Return [x, y] of the center of cell containing provided text 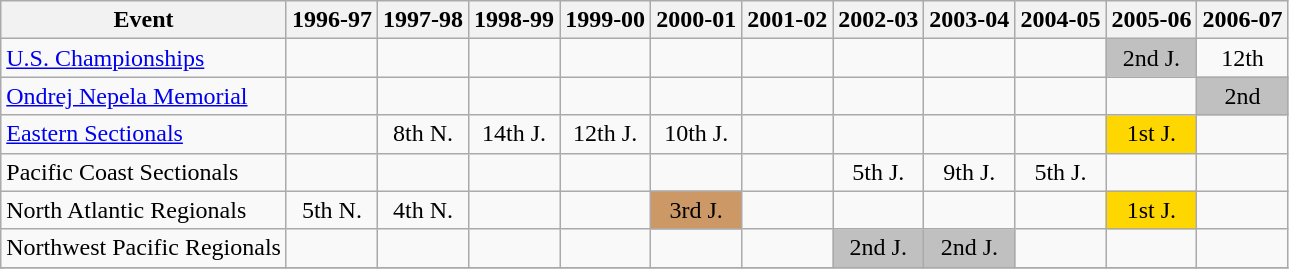
10th J. [696, 134]
2004-05 [1060, 20]
Northwest Pacific Regionals [144, 248]
1996-97 [332, 20]
2001-02 [788, 20]
9th J. [970, 172]
3rd J. [696, 210]
12th J. [606, 134]
2005-06 [1152, 20]
North Atlantic Regionals [144, 210]
Pacific Coast Sectionals [144, 172]
2000-01 [696, 20]
U.S. Championships [144, 58]
2nd [1242, 96]
Event [144, 20]
1997-98 [422, 20]
2006-07 [1242, 20]
4th N. [422, 210]
Ondrej Nepela Memorial [144, 96]
5th N. [332, 210]
1998-99 [514, 20]
12th [1242, 58]
1999-00 [606, 20]
14th J. [514, 134]
8th N. [422, 134]
2003-04 [970, 20]
Eastern Sectionals [144, 134]
2002-03 [878, 20]
